For the text-containing cell, return its midpoint in (x, y) coordinate format. 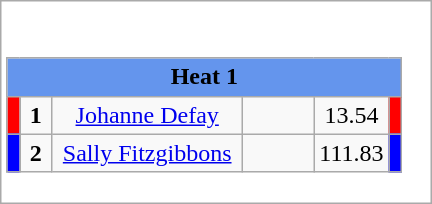
2 (36, 153)
Sally Fitzgibbons (148, 153)
111.83 (352, 153)
13.54 (352, 115)
1 (36, 115)
Johanne Defay (148, 115)
Heat 1 1 Johanne Defay 13.54 2 Sally Fitzgibbons 111.83 (216, 102)
Heat 1 (204, 77)
